Return the [x, y] coordinate for the center point of the cell that contains the specified text.  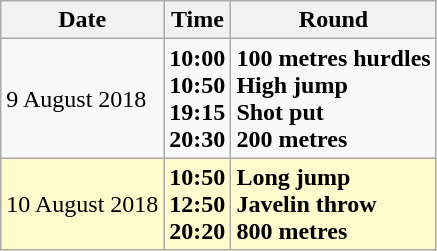
10 August 2018 [82, 204]
Time [198, 20]
10:5012:5020:20 [198, 204]
Date [82, 20]
9 August 2018 [82, 98]
10:0010:5019:1520:30 [198, 98]
Long jumpJavelin throw800 metres [334, 204]
Round [334, 20]
100 metres hurdlesHigh jumpShot put200 metres [334, 98]
